From the cell containing the given text, extract its center point as [X, Y] coordinate. 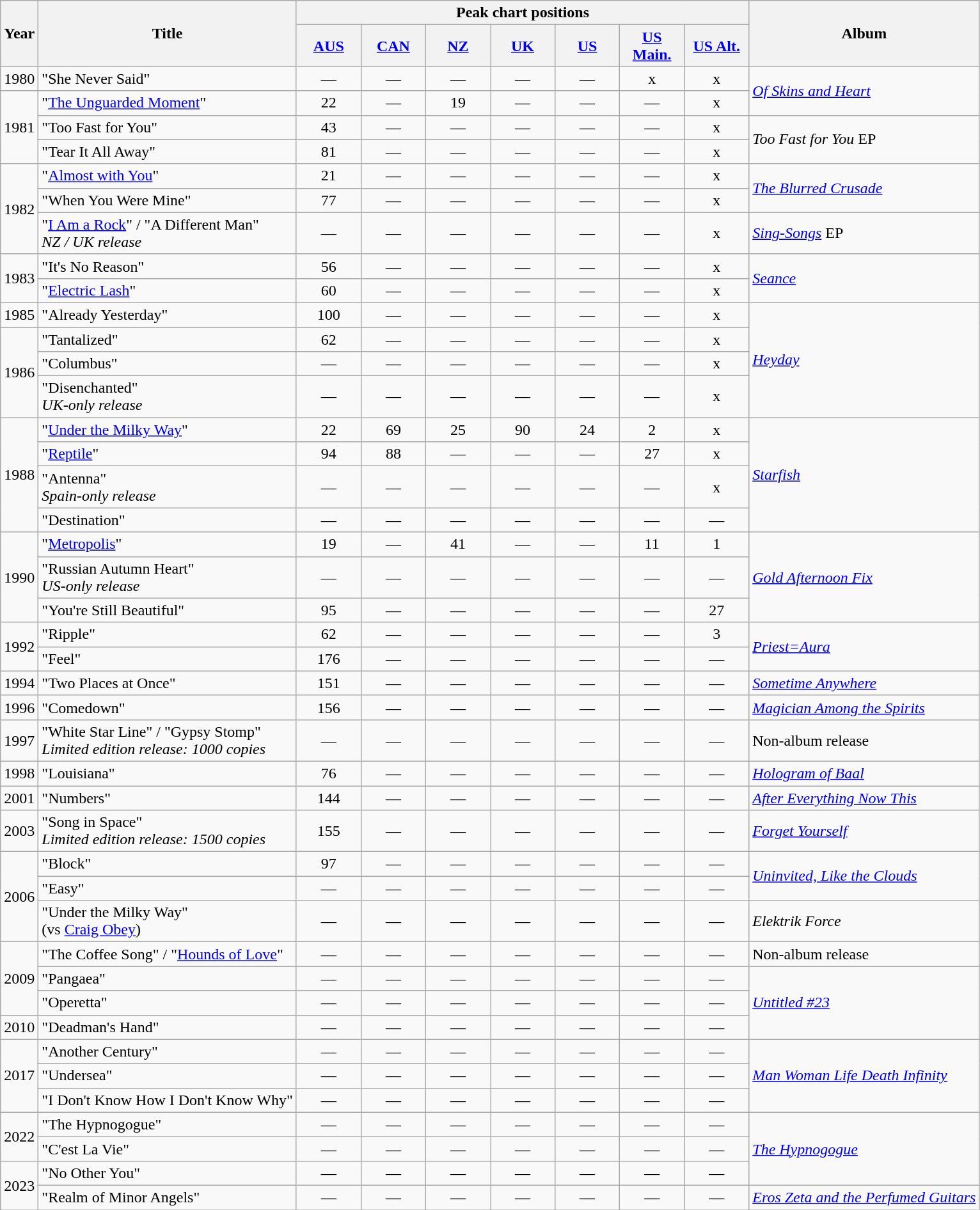
41 [458, 544]
1998 [19, 773]
Title [168, 33]
2 [652, 430]
"Block" [168, 864]
21 [329, 176]
"Feel" [168, 659]
1997 [19, 741]
Priest=Aura [864, 647]
"Destination" [168, 520]
US Alt. [716, 46]
"Metropolis" [168, 544]
"Tear It All Away" [168, 152]
"When You Were Mine" [168, 200]
"Numbers" [168, 797]
1996 [19, 707]
Sometime Anywhere [864, 683]
94 [329, 454]
"Louisiana" [168, 773]
156 [329, 707]
"Electric Lash" [168, 290]
Gold Afternoon Fix [864, 577]
1988 [19, 475]
"The Unguarded Moment" [168, 103]
Forget Yourself [864, 831]
25 [458, 430]
CAN [393, 46]
"Under the Milky Way" (vs Craig Obey) [168, 921]
155 [329, 831]
90 [522, 430]
1982 [19, 208]
2010 [19, 1027]
100 [329, 315]
1981 [19, 127]
3 [716, 634]
Man Woman Life Death Infinity [864, 1076]
144 [329, 797]
Peak chart positions [522, 13]
56 [329, 266]
UK [522, 46]
69 [393, 430]
AUS [329, 46]
"C'est La Vie" [168, 1149]
"The Coffee Song" / "Hounds of Love" [168, 954]
1994 [19, 683]
Too Fast for You EP [864, 139]
"Too Fast for You" [168, 127]
1985 [19, 315]
"It's No Reason" [168, 266]
1992 [19, 647]
"White Star Line" / "Gypsy Stomp" Limited edition release: 1000 copies [168, 741]
81 [329, 152]
Untitled #23 [864, 1003]
24 [587, 430]
Seance [864, 278]
2001 [19, 797]
NZ [458, 46]
Elektrik Force [864, 921]
76 [329, 773]
US [587, 46]
97 [329, 864]
60 [329, 290]
Hologram of Baal [864, 773]
2023 [19, 1185]
151 [329, 683]
"Song in Space" Limited edition release: 1500 copies [168, 831]
2006 [19, 897]
"I Don't Know How I Don't Know Why" [168, 1100]
Starfish [864, 475]
Heyday [864, 359]
"No Other You" [168, 1173]
Of Skins and Heart [864, 91]
"Undersea" [168, 1076]
"Already Yesterday" [168, 315]
2003 [19, 831]
"Realm of Minor Angels" [168, 1197]
"She Never Said" [168, 79]
11 [652, 544]
77 [329, 200]
"Operetta" [168, 1003]
"Columbus" [168, 364]
Sing-Songs EP [864, 233]
2009 [19, 978]
1990 [19, 577]
88 [393, 454]
Album [864, 33]
"Comedown" [168, 707]
"You're Still Beautiful" [168, 610]
"Pangaea" [168, 978]
1986 [19, 372]
"Disenchanted" UK-only release [168, 397]
95 [329, 610]
176 [329, 659]
"Easy" [168, 888]
"Reptile" [168, 454]
1980 [19, 79]
Magician Among the Spirits [864, 707]
"Russian Autumn Heart" US-only release [168, 577]
"Tantalized" [168, 340]
1 [716, 544]
"Antenna" Spain-only release [168, 487]
1983 [19, 278]
"Ripple" [168, 634]
Uninvited, Like the Clouds [864, 876]
2022 [19, 1136]
"The Hypnogogue" [168, 1124]
"Almost with You" [168, 176]
"Under the Milky Way" [168, 430]
"Another Century" [168, 1051]
Year [19, 33]
43 [329, 127]
The Hypnogogue [864, 1149]
Eros Zeta and the Perfumed Guitars [864, 1197]
2017 [19, 1076]
"Two Places at Once" [168, 683]
"Deadman's Hand" [168, 1027]
The Blurred Crusade [864, 188]
"I Am a Rock" / "A Different Man" NZ / UK release [168, 233]
After Everything Now This [864, 797]
US Main. [652, 46]
